Provide the [X, Y] coordinate of the cell's center where the given text is located.  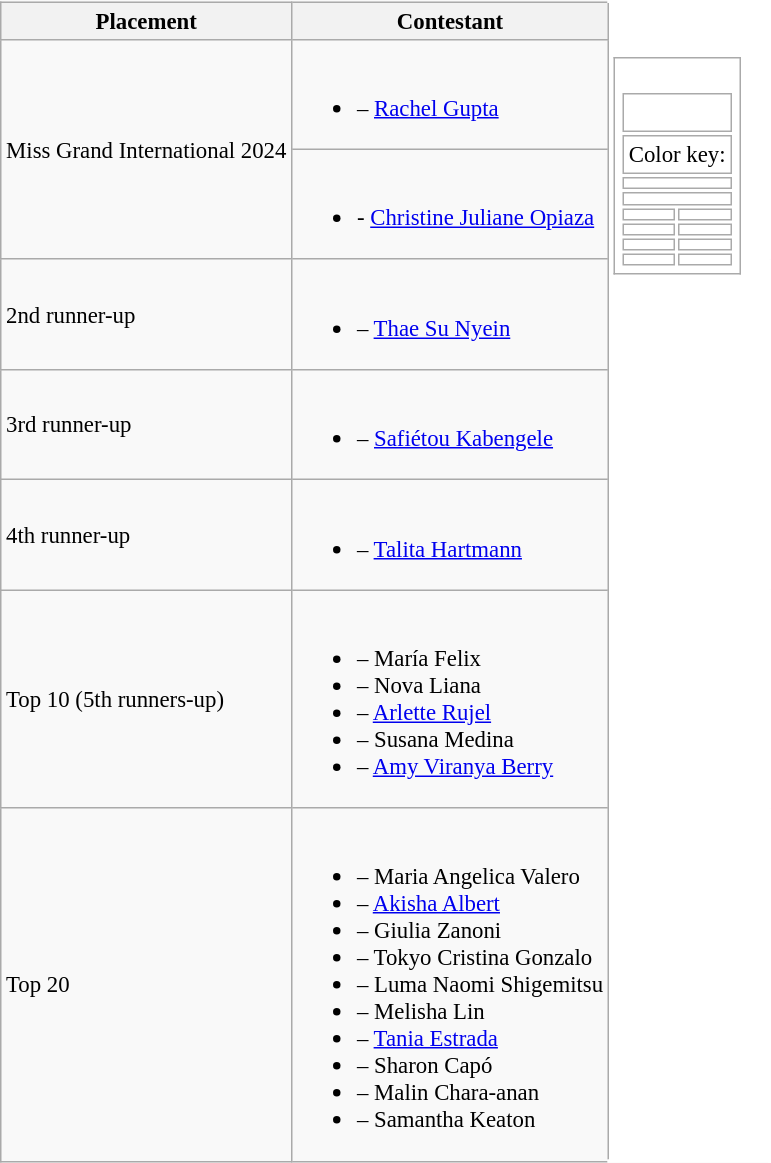
Miss Grand International 2024 [146, 149]
– Rachel Gupta [450, 94]
– Thae Su Nyein [450, 315]
2nd runner-up [146, 315]
3rd runner-up [146, 425]
- Christine Juliane Opiaza [450, 204]
– María Felix – Nova Liana – Arlette Rujel – Susana Medina – Amy Viranya Berry [450, 699]
4th runner-up [146, 535]
Contestant [450, 21]
Top 20 [146, 984]
– Safiétou Kabengele [450, 425]
Top 10 (5th runners-up) [146, 699]
Placement [146, 21]
– Talita Hartmann [450, 535]
